Output the (x, y) coordinate of the center of the cell containing the given text.  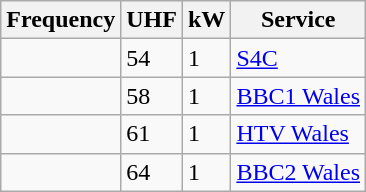
HTV Wales (298, 134)
BBC1 Wales (298, 96)
58 (152, 96)
kW (206, 20)
Frequency (61, 20)
64 (152, 172)
S4C (298, 58)
Service (298, 20)
61 (152, 134)
54 (152, 58)
BBC2 Wales (298, 172)
UHF (152, 20)
